Search for the cell housing the specified text and yield its [x, y] center coordinate. 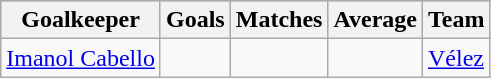
Average [376, 20]
Goalkeeper [81, 20]
Team [456, 20]
Vélez [456, 58]
Matches [279, 20]
Imanol Cabello [81, 58]
Goals [195, 20]
